Capture the cell that displays the provided text and extract its [X, Y] central coordinate. 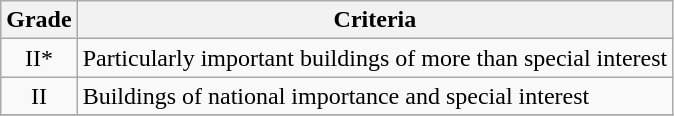
Grade [39, 20]
II [39, 96]
Criteria [375, 20]
Particularly important buildings of more than special interest [375, 58]
Buildings of national importance and special interest [375, 96]
II* [39, 58]
